Identify which cell holds the provided text, then report its (X, Y) central coordinate. 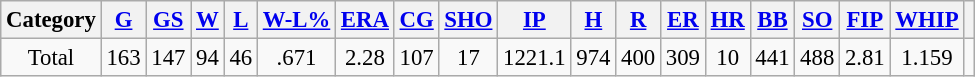
441 (772, 58)
974 (594, 58)
.671 (296, 58)
G (124, 20)
107 (416, 58)
94 (208, 58)
147 (168, 58)
SO (818, 20)
CG (416, 20)
IP (534, 20)
400 (638, 58)
Total (51, 58)
FIP (865, 20)
HR (728, 20)
ERA (366, 20)
309 (684, 58)
R (638, 20)
GS (168, 20)
163 (124, 58)
2.28 (366, 58)
SHO (468, 20)
2.81 (865, 58)
Category (51, 20)
W-L% (296, 20)
BB (772, 20)
17 (468, 58)
488 (818, 58)
W (208, 20)
ER (684, 20)
10 (728, 58)
1221.1 (534, 58)
L (240, 20)
H (594, 20)
1.159 (927, 58)
WHIP (927, 20)
46 (240, 58)
